Identify which cell holds the provided text, then report its (X, Y) central coordinate. 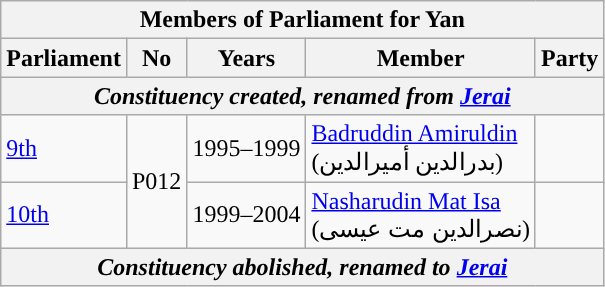
Party (569, 58)
10th (64, 216)
P012 (156, 182)
Members of Parliament for Yan (302, 20)
No (156, 58)
Member (421, 58)
1995–1999 (246, 148)
9th (64, 148)
Constituency abolished, renamed to Jerai (302, 267)
Parliament (64, 58)
Years (246, 58)
1999–2004 (246, 216)
Badruddin Amiruldin (بدرالدين أميرالدين) (421, 148)
Constituency created, renamed from Jerai (302, 96)
Nasharudin Mat Isa (نصرالدين مت عيسى) (421, 216)
